Return the [X, Y] coordinate for the center point of the cell that contains the specified text.  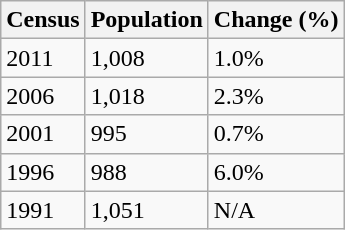
Population [146, 20]
6.0% [276, 172]
988 [146, 172]
Census [43, 20]
Change (%) [276, 20]
2.3% [276, 96]
N/A [276, 210]
1,018 [146, 96]
1,051 [146, 210]
2001 [43, 134]
1991 [43, 210]
2006 [43, 96]
1,008 [146, 58]
1996 [43, 172]
0.7% [276, 134]
995 [146, 134]
1.0% [276, 58]
2011 [43, 58]
